Locate the cell with the specified text and output its (X, Y) center coordinate. 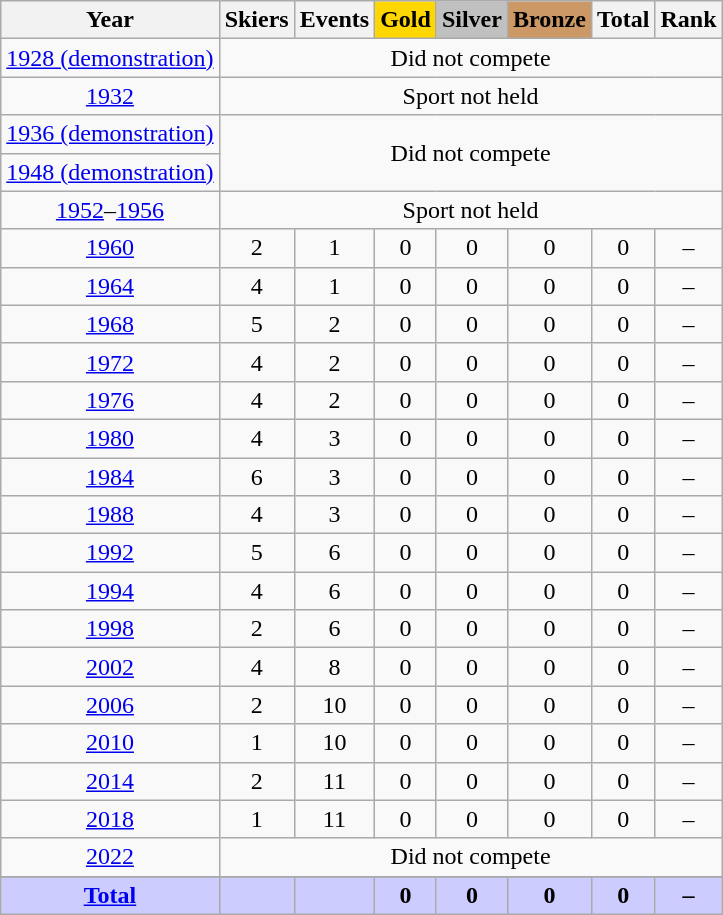
1952–1956 (110, 210)
2002 (110, 667)
1984 (110, 477)
Events (334, 20)
Bronze (549, 20)
2018 (110, 819)
1964 (110, 286)
1980 (110, 438)
1994 (110, 591)
Gold (406, 20)
Silver (472, 20)
1948 (demonstration) (110, 172)
Skiers (256, 20)
1928 (demonstration) (110, 58)
2022 (110, 857)
2006 (110, 705)
1960 (110, 248)
8 (334, 667)
1936 (demonstration) (110, 134)
1998 (110, 629)
2010 (110, 743)
1988 (110, 515)
2014 (110, 781)
1972 (110, 362)
Year (110, 20)
Rank (688, 20)
1976 (110, 400)
1932 (110, 96)
1992 (110, 553)
1968 (110, 324)
